Capture the cell that displays the provided text and extract its (X, Y) central coordinate. 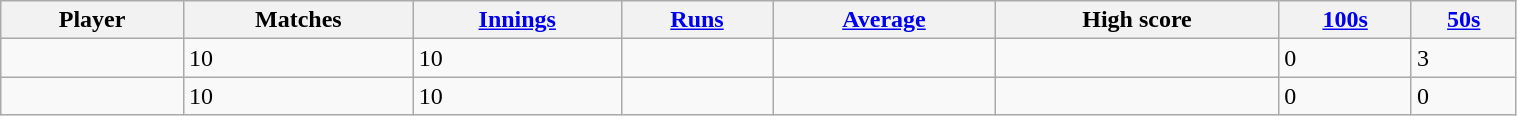
50s (1464, 20)
Matches (298, 20)
Innings (517, 20)
High score (1137, 20)
3 (1464, 58)
Runs (697, 20)
Average (884, 20)
100s (1346, 20)
Player (92, 20)
